Detect which cell encompasses the target text, then output its [x, y] center coordinate. 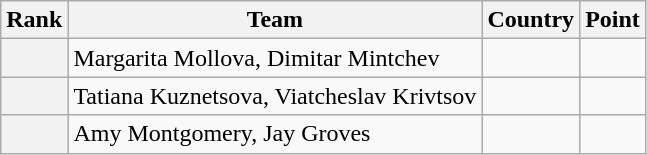
Rank [34, 20]
Country [531, 20]
Team [275, 20]
Tatiana Kuznetsova, Viatcheslav Krivtsov [275, 96]
Point [613, 20]
Amy Montgomery, Jay Groves [275, 134]
Margarita Mollova, Dimitar Mintchev [275, 58]
